From the cell containing the given text, extract its center point as (x, y) coordinate. 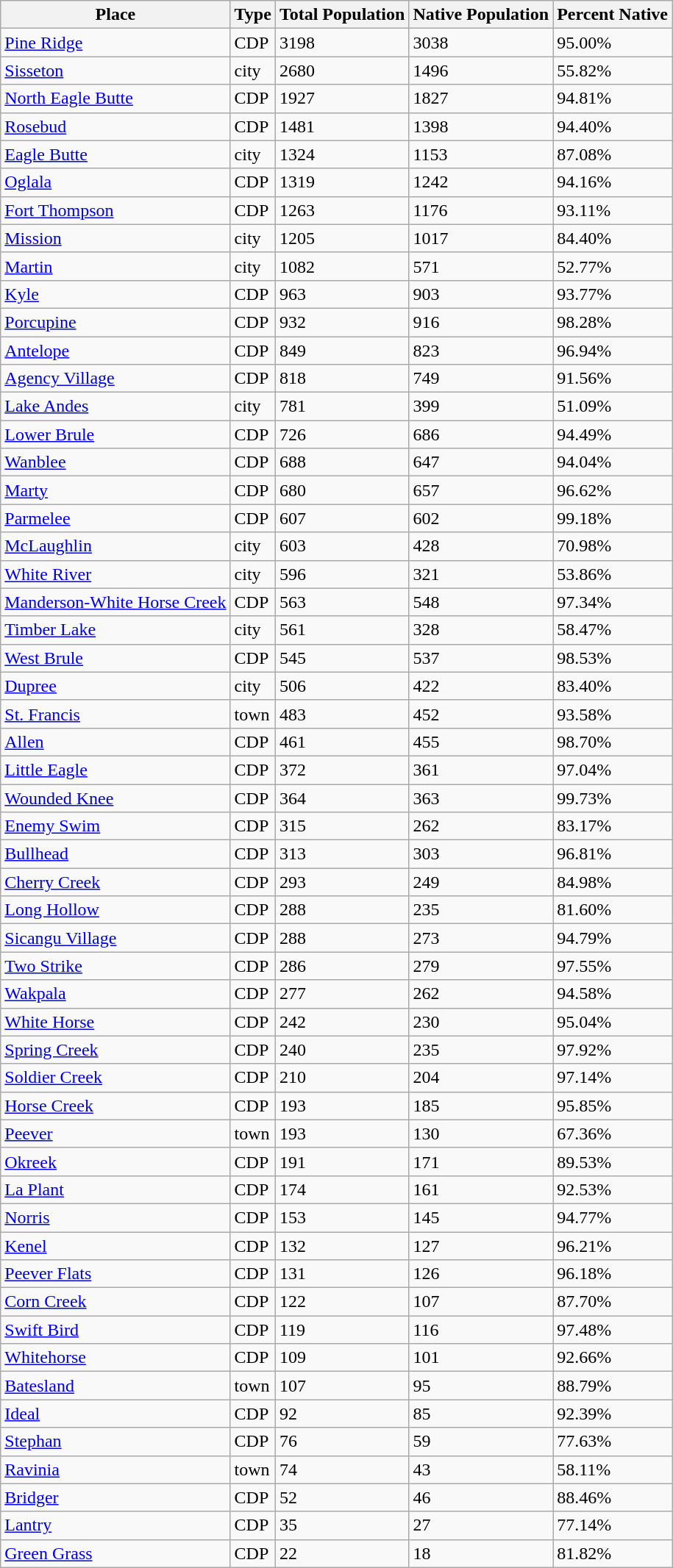
51.09% (613, 407)
94.04% (613, 462)
153 (342, 1217)
Allen (115, 742)
Marty (115, 490)
Pine Ridge (115, 43)
94.40% (613, 126)
321 (481, 574)
Mission (115, 238)
St. Francis (115, 714)
Percent Native (613, 15)
53.86% (613, 574)
903 (481, 294)
93.77% (613, 294)
93.58% (613, 714)
686 (481, 434)
83.17% (613, 826)
74 (342, 1469)
Corn Creek (115, 1302)
372 (342, 770)
87.70% (613, 1302)
Timber Lake (115, 630)
43 (481, 1469)
95 (481, 1386)
Fort Thompson (115, 210)
Bridger (115, 1497)
55.82% (613, 71)
Lantry (115, 1525)
95.00% (613, 43)
Type (253, 15)
83.40% (613, 686)
White River (115, 574)
242 (342, 1022)
92 (342, 1414)
Porcupine (115, 322)
1263 (342, 210)
96.21% (613, 1246)
2680 (342, 71)
91.56% (613, 379)
313 (342, 854)
1324 (342, 154)
Ideal (115, 1414)
1827 (481, 99)
18 (481, 1553)
130 (481, 1134)
Kyle (115, 294)
88.79% (613, 1386)
452 (481, 714)
Antelope (115, 351)
Whitehorse (115, 1358)
88.46% (613, 1497)
96.94% (613, 351)
823 (481, 351)
81.60% (613, 910)
59 (481, 1442)
Martin (115, 266)
122 (342, 1302)
191 (342, 1161)
1205 (342, 238)
545 (342, 658)
67.36% (613, 1134)
204 (481, 1078)
Kenel (115, 1246)
361 (481, 770)
932 (342, 322)
127 (481, 1246)
726 (342, 434)
North Eagle Butte (115, 99)
364 (342, 798)
58.47% (613, 630)
1176 (481, 210)
77.63% (613, 1442)
98.28% (613, 322)
Sicangu Village (115, 938)
97.34% (613, 602)
1017 (481, 238)
99.73% (613, 798)
286 (342, 966)
Place (115, 15)
1398 (481, 126)
Batesland (115, 1386)
Wounded Knee (115, 798)
Dupree (115, 686)
1153 (481, 154)
1496 (481, 71)
93.11% (613, 210)
3038 (481, 43)
87.08% (613, 154)
603 (342, 546)
Cherry Creek (115, 882)
277 (342, 994)
81.82% (613, 1553)
Soldier Creek (115, 1078)
916 (481, 322)
161 (481, 1189)
548 (481, 602)
94.79% (613, 938)
293 (342, 882)
La Plant (115, 1189)
Lower Brule (115, 434)
657 (481, 490)
52 (342, 1497)
607 (342, 518)
596 (342, 574)
249 (481, 882)
76 (342, 1442)
230 (481, 1022)
119 (342, 1330)
Oglala (115, 182)
647 (481, 462)
Peever (115, 1134)
688 (342, 462)
Norris (115, 1217)
563 (342, 602)
85 (481, 1414)
52.77% (613, 266)
210 (342, 1078)
3198 (342, 43)
1242 (481, 182)
363 (481, 798)
428 (481, 546)
781 (342, 407)
99.18% (613, 518)
22 (342, 1553)
Lake Andes (115, 407)
96.81% (613, 854)
46 (481, 1497)
89.53% (613, 1161)
84.40% (613, 238)
Enemy Swim (115, 826)
West Brule (115, 658)
Eagle Butte (115, 154)
Stephan (115, 1442)
Green Grass (115, 1553)
77.14% (613, 1525)
Rosebud (115, 126)
98.70% (613, 742)
561 (342, 630)
185 (481, 1106)
680 (342, 490)
94.49% (613, 434)
537 (481, 658)
Sisseton (115, 71)
240 (342, 1050)
273 (481, 938)
132 (342, 1246)
97.04% (613, 770)
315 (342, 826)
98.53% (613, 658)
849 (342, 351)
1082 (342, 266)
92.66% (613, 1358)
35 (342, 1525)
1927 (342, 99)
Agency Village (115, 379)
Swift Bird (115, 1330)
963 (342, 294)
94.77% (613, 1217)
94.16% (613, 182)
96.62% (613, 490)
27 (481, 1525)
422 (481, 686)
95.85% (613, 1106)
McLaughlin (115, 546)
116 (481, 1330)
White Horse (115, 1022)
Wanblee (115, 462)
Parmelee (115, 518)
97.14% (613, 1078)
328 (481, 630)
174 (342, 1189)
506 (342, 686)
818 (342, 379)
Peever Flats (115, 1274)
97.92% (613, 1050)
84.98% (613, 882)
749 (481, 379)
1319 (342, 182)
461 (342, 742)
Spring Creek (115, 1050)
94.58% (613, 994)
279 (481, 966)
97.55% (613, 966)
Native Population (481, 15)
455 (481, 742)
571 (481, 266)
95.04% (613, 1022)
Horse Creek (115, 1106)
303 (481, 854)
70.98% (613, 546)
602 (481, 518)
94.81% (613, 99)
Long Hollow (115, 910)
97.48% (613, 1330)
126 (481, 1274)
Wakpala (115, 994)
171 (481, 1161)
1481 (342, 126)
92.39% (613, 1414)
Bullhead (115, 854)
Okreek (115, 1161)
101 (481, 1358)
483 (342, 714)
58.11% (613, 1469)
399 (481, 407)
Manderson-White Horse Creek (115, 602)
109 (342, 1358)
Total Population (342, 15)
Little Eagle (115, 770)
96.18% (613, 1274)
Ravinia (115, 1469)
131 (342, 1274)
145 (481, 1217)
Two Strike (115, 966)
92.53% (613, 1189)
